Output the (x, y) coordinate of the center of the cell containing the given text.  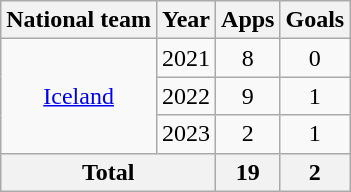
19 (248, 172)
2021 (186, 58)
Total (108, 172)
2023 (186, 134)
9 (248, 96)
Apps (248, 20)
Year (186, 20)
Iceland (79, 96)
0 (315, 58)
Goals (315, 20)
National team (79, 20)
8 (248, 58)
2022 (186, 96)
